Output the [x, y] coordinate of the center of the cell containing the given text.  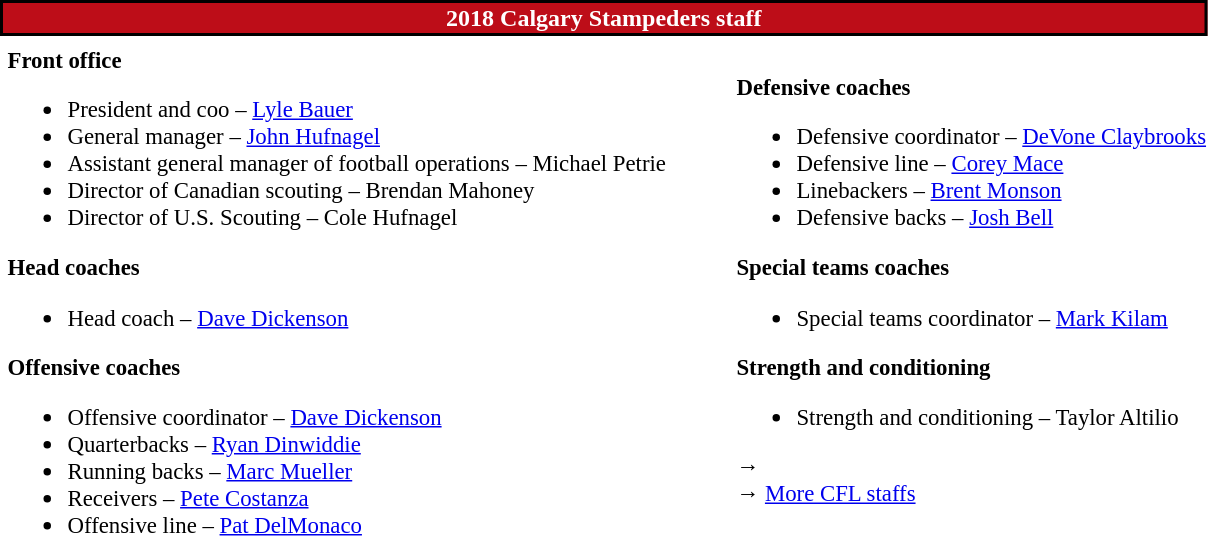
2018 Calgary Stampeders staff [604, 18]
